Capture the cell that displays the provided text and extract its [x, y] central coordinate. 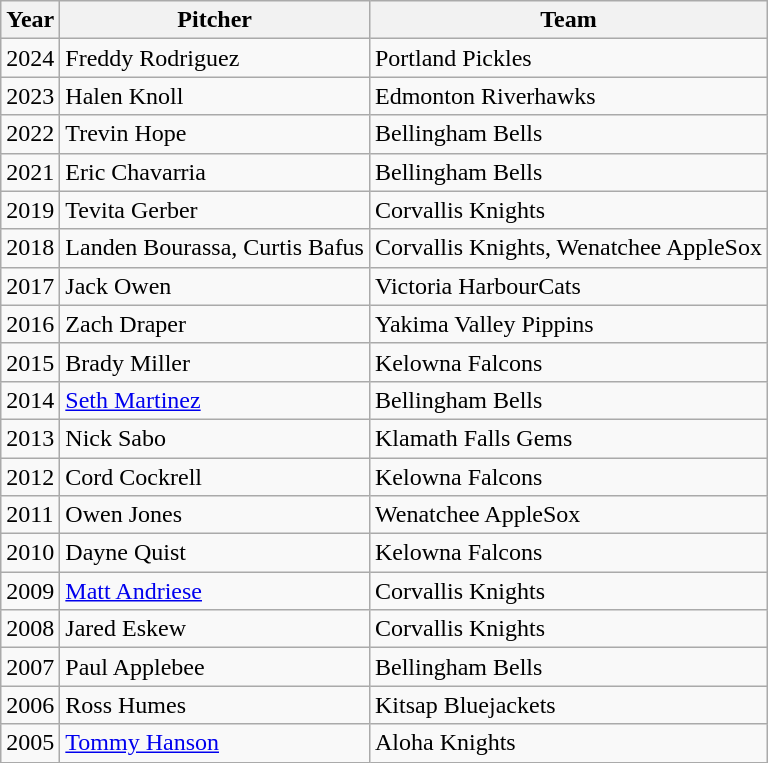
Year [30, 20]
2023 [30, 96]
Halen Knoll [215, 96]
Freddy Rodriguez [215, 58]
Jared Eskew [215, 629]
Nick Sabo [215, 438]
Dayne Quist [215, 553]
Eric Chavarria [215, 172]
Yakima Valley Pippins [568, 324]
2011 [30, 515]
Owen Jones [215, 515]
Edmonton Riverhawks [568, 96]
2022 [30, 134]
2019 [30, 210]
Portland Pickles [568, 58]
Klamath Falls Gems [568, 438]
Landen Bourassa, Curtis Bafus [215, 248]
Cord Cockrell [215, 477]
Brady Miller [215, 362]
2024 [30, 58]
Paul Applebee [215, 667]
2014 [30, 400]
Tommy Hanson [215, 743]
2018 [30, 248]
Zach Draper [215, 324]
2009 [30, 591]
Aloha Knights [568, 743]
Team [568, 20]
Victoria HarbourCats [568, 286]
2021 [30, 172]
2012 [30, 477]
Tevita Gerber [215, 210]
Jack Owen [215, 286]
2006 [30, 705]
Corvallis Knights, Wenatchee AppleSox [568, 248]
Seth Martinez [215, 400]
Matt Andriese [215, 591]
2017 [30, 286]
2015 [30, 362]
2008 [30, 629]
2013 [30, 438]
Ross Humes [215, 705]
Kitsap Bluejackets [568, 705]
2005 [30, 743]
Trevin Hope [215, 134]
Wenatchee AppleSox [568, 515]
Pitcher [215, 20]
2007 [30, 667]
2010 [30, 553]
2016 [30, 324]
